Return the (x, y) coordinate for the center point of the cell that contains the specified text.  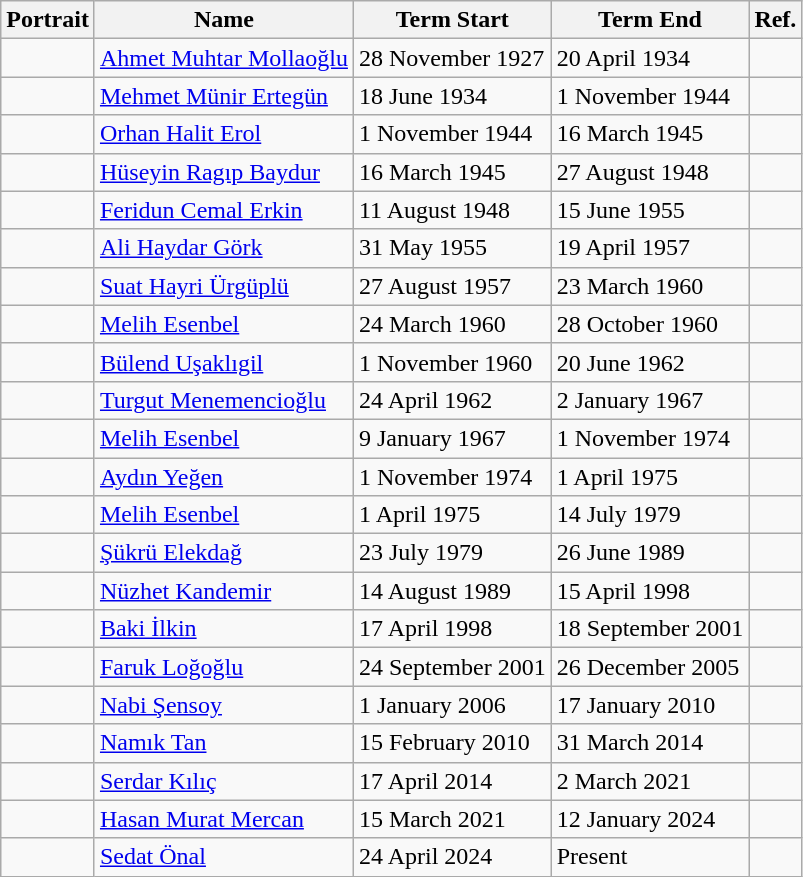
17 April 2014 (452, 781)
Ali Haydar Görk (224, 248)
18 September 2001 (650, 629)
Present (650, 857)
26 December 2005 (650, 667)
14 August 1989 (452, 591)
Nüzhet Kandemir (224, 591)
14 July 1979 (650, 515)
Serdar Kılıç (224, 781)
Faruk Loğoğlu (224, 667)
Hasan Murat Mercan (224, 819)
2 March 2021 (650, 781)
24 September 2001 (452, 667)
24 April 1962 (452, 400)
Şükrü Elekdağ (224, 553)
23 March 1960 (650, 286)
15 March 2021 (452, 819)
28 November 1927 (452, 58)
Ahmet Muhtar Mollaoğlu (224, 58)
Term Start (452, 20)
Portrait (48, 20)
26 June 1989 (650, 553)
24 March 1960 (452, 324)
23 July 1979 (452, 553)
1 January 2006 (452, 705)
Turgut Menemencioğlu (224, 400)
2 January 1967 (650, 400)
1 November 1960 (452, 362)
Namık Tan (224, 743)
20 June 1962 (650, 362)
17 January 2010 (650, 705)
19 April 1957 (650, 248)
Mehmet Münir Ertegün (224, 96)
24 April 2024 (452, 857)
12 January 2024 (650, 819)
Bülend Uşaklıgil (224, 362)
27 August 1948 (650, 172)
15 June 1955 (650, 210)
Hüseyin Ragıp Baydur (224, 172)
28 October 1960 (650, 324)
31 March 2014 (650, 743)
Term End (650, 20)
15 April 1998 (650, 591)
Feridun Cemal Erkin (224, 210)
Sedat Önal (224, 857)
15 February 2010 (452, 743)
31 May 1955 (452, 248)
Name (224, 20)
17 April 1998 (452, 629)
27 August 1957 (452, 286)
9 January 1967 (452, 438)
Orhan Halit Erol (224, 134)
11 August 1948 (452, 210)
18 June 1934 (452, 96)
Nabi Şensoy (224, 705)
Ref. (776, 20)
Suat Hayri Ürgüplü (224, 286)
Baki İlkin (224, 629)
Aydın Yeğen (224, 477)
20 April 1934 (650, 58)
